Pinpoint the cell where the given text exists, returning its (X, Y) midpoint coordinate. 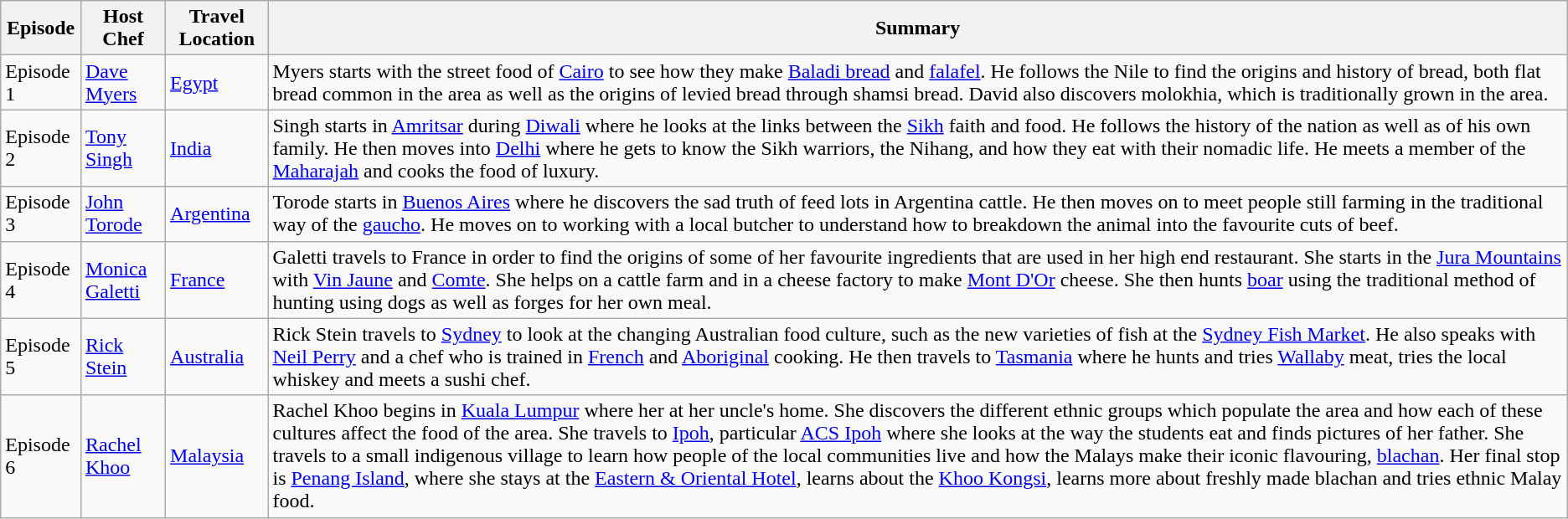
Tony Singh (122, 148)
Malaysia (217, 456)
Episode 2 (41, 148)
Episode 3 (41, 214)
Episode 1 (41, 82)
Episode (41, 28)
Episode 5 (41, 357)
Australia (217, 357)
Rachel Khoo (122, 456)
Dave Myers (122, 82)
Episode 4 (41, 280)
Monica Galetti (122, 280)
Rick Stein (122, 357)
France (217, 280)
Host Chef (122, 28)
Episode 6 (41, 456)
John Torode (122, 214)
Egypt (217, 82)
India (217, 148)
Summary (918, 28)
Travel Location (217, 28)
Argentina (217, 214)
